Scan for the cell matching the given text and deliver its [x, y] coordinate at center. 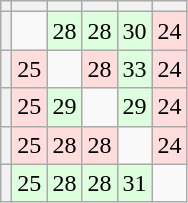
31 [134, 183]
33 [134, 69]
30 [134, 31]
